Locate the cell with the specified text and output its (x, y) center coordinate. 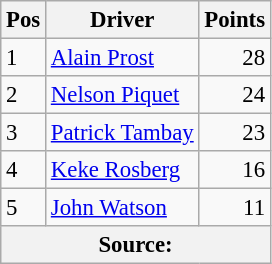
16 (234, 170)
Pos (24, 20)
John Watson (122, 208)
2 (24, 95)
Nelson Piquet (122, 95)
Driver (122, 20)
5 (24, 208)
Points (234, 20)
Patrick Tambay (122, 133)
Source: (136, 245)
24 (234, 95)
23 (234, 133)
11 (234, 208)
Keke Rosberg (122, 170)
3 (24, 133)
Alain Prost (122, 58)
4 (24, 170)
28 (234, 58)
1 (24, 58)
